Locate the cell with the specified text and output its (x, y) center coordinate. 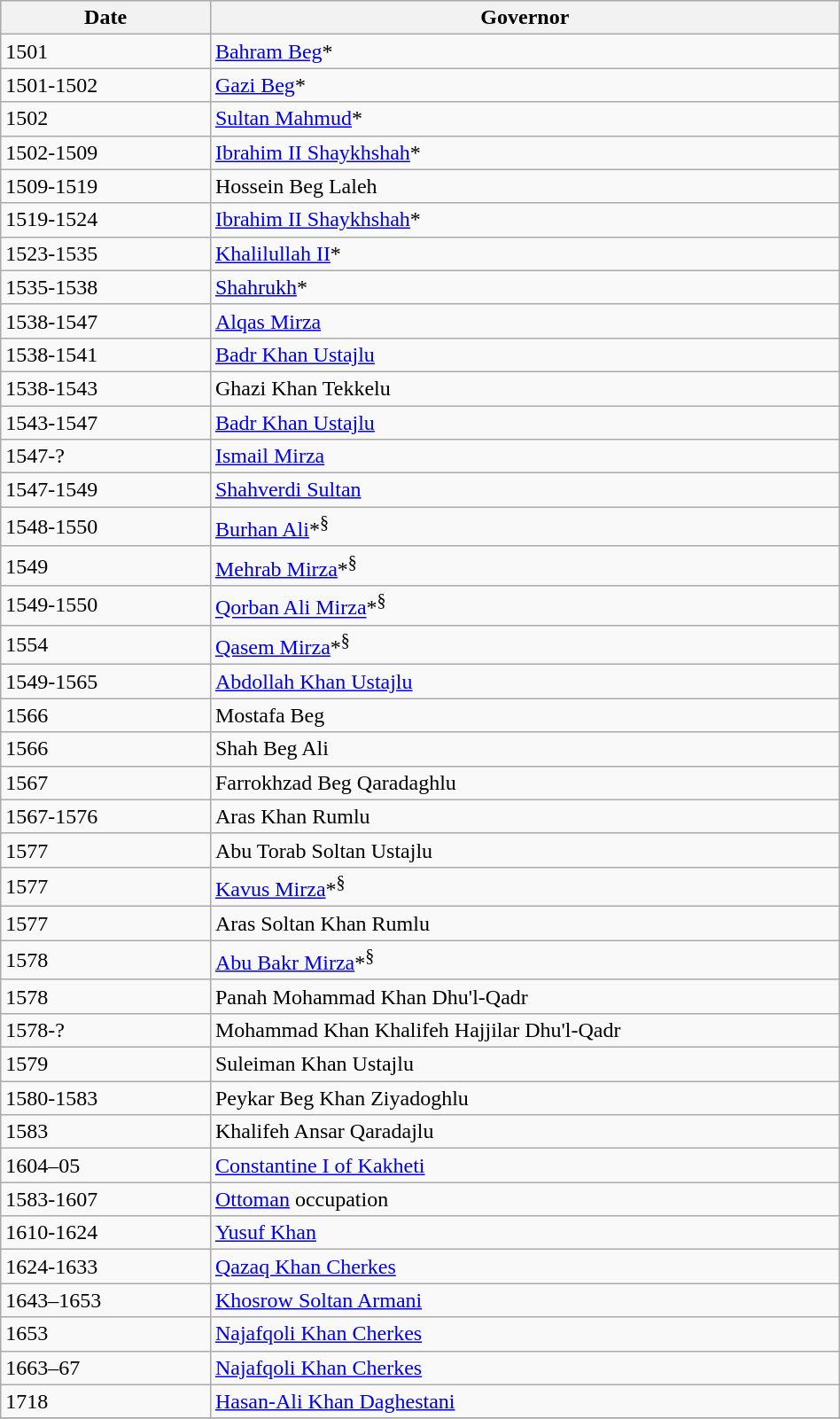
Governor (525, 18)
1548-1550 (106, 526)
Panah Mohammad Khan Dhu'l-Qadr (525, 996)
Hossein Beg Laleh (525, 186)
1538-1543 (106, 388)
Qasem Mirza*§ (525, 645)
Aras Khan Rumlu (525, 816)
Hasan-Ali Khan Daghestani (525, 1401)
Alqas Mirza (525, 321)
1578-? (106, 1031)
Mehrab Mirza*§ (525, 565)
Suleiman Khan Ustajlu (525, 1064)
Sultan Mahmud* (525, 119)
Shah Beg Ali (525, 749)
Qorban Ali Mirza*§ (525, 606)
1502 (106, 119)
1549 (106, 565)
Khalifeh Ansar Qaradajlu (525, 1132)
Burhan Ali*§ (525, 526)
1718 (106, 1401)
1535-1538 (106, 287)
Mostafa Beg (525, 715)
1538-1541 (106, 355)
1501 (106, 51)
Qazaq Khan Cherkes (525, 1267)
1501-1502 (106, 85)
1583 (106, 1132)
1610-1624 (106, 1233)
1547-1549 (106, 490)
Ismail Mirza (525, 456)
Peykar Beg Khan Ziyadoghlu (525, 1098)
1567-1576 (106, 816)
Abu Bakr Mirza*§ (525, 961)
Constantine I of Kakheti (525, 1166)
Bahram Beg* (525, 51)
Mohammad Khan Khalifeh Hajjilar Dhu'l-Qadr (525, 1031)
Aras Soltan Khan Rumlu (525, 924)
1523-1535 (106, 253)
1543-1547 (106, 423)
1547-? (106, 456)
Gazi Beg* (525, 85)
1604–05 (106, 1166)
Abu Torab Soltan Ustajlu (525, 850)
1583-1607 (106, 1199)
1509-1519 (106, 186)
Ottoman occupation (525, 1199)
Abdollah Khan Ustajlu (525, 682)
Shahverdi Sultan (525, 490)
1653 (106, 1334)
Date (106, 18)
Kavus Mirza*§ (525, 886)
1663–67 (106, 1368)
1579 (106, 1064)
1624-1633 (106, 1267)
1580-1583 (106, 1098)
Shahrukh* (525, 287)
Ghazi Khan Tekkelu (525, 388)
1643–1653 (106, 1300)
1538-1547 (106, 321)
1502-1509 (106, 152)
1554 (106, 645)
Khalilullah II* (525, 253)
Farrokhzad Beg Qaradaghlu (525, 783)
1519-1524 (106, 220)
Khosrow Soltan Armani (525, 1300)
Yusuf Khan (525, 1233)
1549-1550 (106, 606)
1549-1565 (106, 682)
1567 (106, 783)
